Provide the [x, y] coordinate of the cell's center where the given text is located.  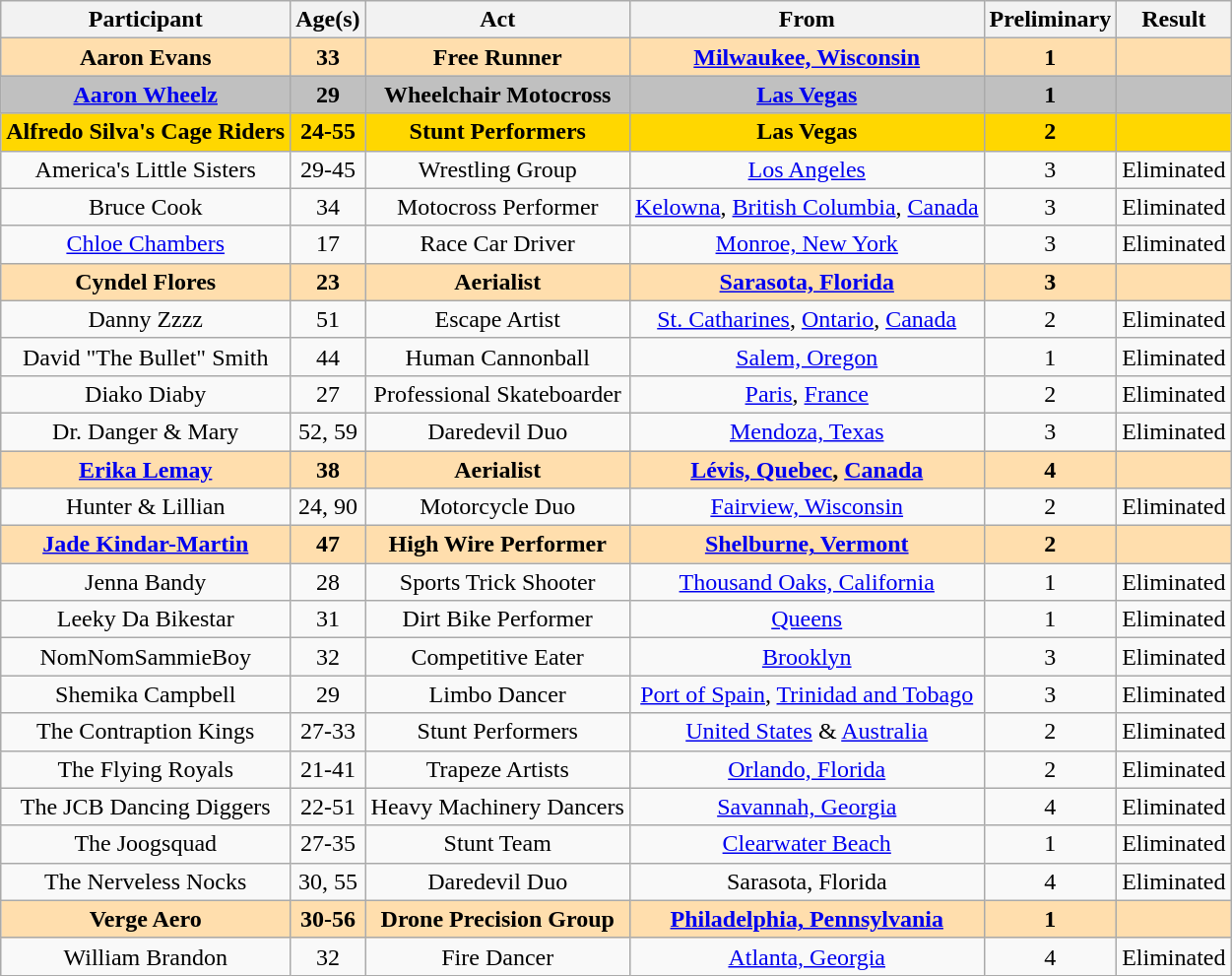
St. Catharines, Ontario, Canada [807, 319]
23 [328, 282]
Professional Skateboarder [497, 394]
Competitive Eater [497, 657]
Alfredo Silva's Cage Riders [146, 132]
Leeky Da Bikestar [146, 619]
Queens [807, 619]
Jenna Bandy [146, 582]
The Joogsquad [146, 844]
Danny Zzzz [146, 319]
Clearwater Beach [807, 844]
Port of Spain, Trinidad and Tobago [807, 694]
34 [328, 207]
Hunter & Lillian [146, 507]
Heavy Machinery Dancers [497, 807]
Result [1174, 20]
Erika Lemay [146, 470]
Kelowna, British Columbia, Canada [807, 207]
38 [328, 470]
Philadelphia, Pennsylvania [807, 919]
Orlando, Florida [807, 769]
Wrestling Group [497, 169]
Mendoza, Texas [807, 431]
Escape Artist [497, 319]
28 [328, 582]
27-35 [328, 844]
27-33 [328, 732]
Verge Aero [146, 919]
Lévis, Quebec, Canada [807, 470]
Chloe Chambers [146, 244]
Limbo Dancer [497, 694]
27 [328, 394]
Aaron Wheelz [146, 95]
24-55 [328, 132]
Paris, France [807, 394]
NomNomSammieBoy [146, 657]
Shelburne, Vermont [807, 545]
Fire Dancer [497, 956]
52, 59 [328, 431]
Monroe, New York [807, 244]
Participant [146, 20]
Wheelchair Motocross [497, 95]
30, 55 [328, 881]
Atlanta, Georgia [807, 956]
Free Runner [497, 57]
Thousand Oaks, California [807, 582]
31 [328, 619]
Diako Diaby [146, 394]
United States & Australia [807, 732]
The Contraption Kings [146, 732]
The Flying Royals [146, 769]
33 [328, 57]
Jade Kindar-Martin [146, 545]
Preliminary [1050, 20]
Motocross Performer [497, 207]
Los Angeles [807, 169]
Salem, Oregon [807, 357]
William Brandon [146, 956]
21-41 [328, 769]
Sports Trick Shooter [497, 582]
Dr. Danger & Mary [146, 431]
Fairview, Wisconsin [807, 507]
David "The Bullet" Smith [146, 357]
Stunt Team [497, 844]
22-51 [328, 807]
Act [497, 20]
Age(s) [328, 20]
Milwaukee, Wisconsin [807, 57]
America's Little Sisters [146, 169]
The JCB Dancing Diggers [146, 807]
44 [328, 357]
The Nerveless Nocks [146, 881]
Dirt Bike Performer [497, 619]
Trapeze Artists [497, 769]
29-45 [328, 169]
High Wire Performer [497, 545]
From [807, 20]
Cyndel Flores [146, 282]
30-56 [328, 919]
17 [328, 244]
Race Car Driver [497, 244]
Brooklyn [807, 657]
Human Cannonball [497, 357]
Drone Precision Group [497, 919]
51 [328, 319]
24, 90 [328, 507]
Aaron Evans [146, 57]
Shemika Campbell [146, 694]
Savannah, Georgia [807, 807]
Bruce Cook [146, 207]
Motorcycle Duo [497, 507]
47 [328, 545]
